Determine the (x, y) coordinate at the center of the cell enclosing the given text.  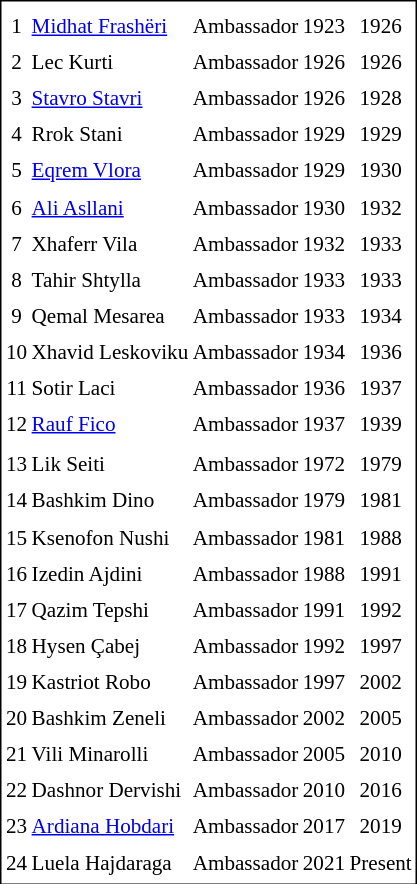
1939 (381, 424)
8 (16, 280)
18 (16, 646)
Ardiana Hobdari (110, 827)
24 (16, 863)
1928 (381, 99)
17 (16, 610)
20 (16, 718)
2021 (324, 863)
16 (16, 573)
Luela Hajdaraga (110, 863)
12 (16, 424)
22 (16, 790)
Qemal Mesarea (110, 316)
13 (16, 465)
Lik Seiti (110, 465)
Rauf Fico (110, 424)
11 (16, 388)
23 (16, 827)
1923 (324, 26)
1 (16, 26)
4 (16, 135)
2017 (324, 827)
Izedin Ajdini (110, 573)
Sotir Laci (110, 388)
Vili Minarolli (110, 754)
Tahir Shtylla (110, 280)
Bashkim Zeneli (110, 718)
2019 (381, 827)
14 (16, 501)
10 (16, 352)
Rrok Stani (110, 135)
Xhavid Leskoviku (110, 352)
19 (16, 682)
Ksenofon Nushi (110, 537)
Bashkim Dino (110, 501)
2 (16, 63)
Kastriot Robo (110, 682)
Ali Asllani (110, 207)
15 (16, 537)
2016 (381, 790)
7 (16, 243)
Present (381, 863)
Xhaferr Vila (110, 243)
Lec Kurti (110, 63)
5 (16, 171)
Midhat Frashëri (110, 26)
Qazim Tepshi (110, 610)
Hysen Çabej (110, 646)
Eqrem Vlora (110, 171)
6 (16, 207)
3 (16, 99)
1972 (324, 465)
9 (16, 316)
Stavro Stavri (110, 99)
21 (16, 754)
Dashnor Dervishi (110, 790)
